Extract the (X, Y) coordinate from the center of the cell holding the provided text.  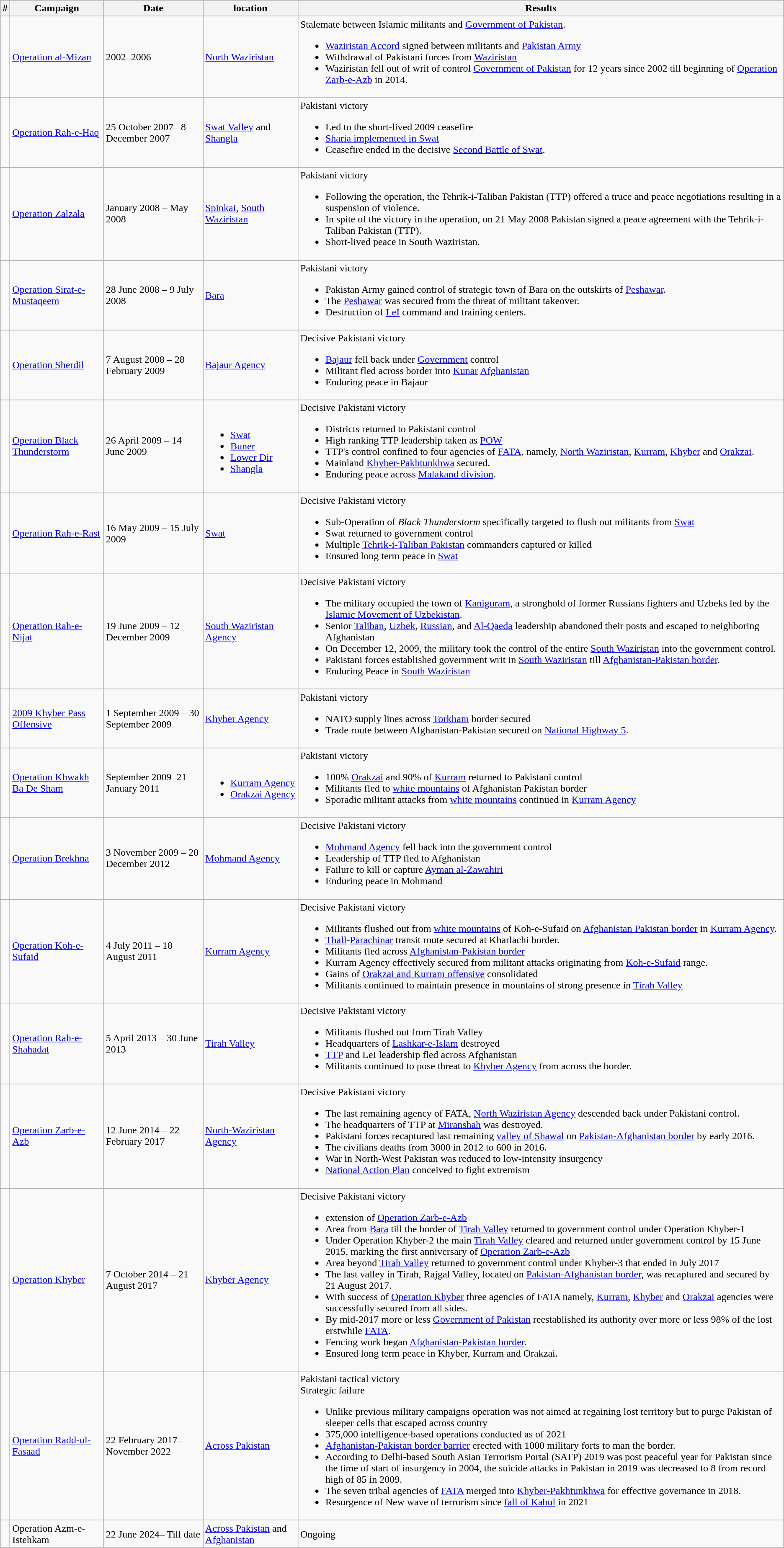
North-Waziristan Agency (250, 1136)
Bara (250, 295)
Operation Rah-e-Nijat (57, 632)
22 June 2024– Till date (153, 1534)
Decisive Pakistani victoryBajaur fell back under Government controlMilitant fled across border into Kunar AfghanistanEnduring peace in Bajaur (541, 365)
Operation Zalzala (57, 214)
16 May 2009 – 15 July 2009 (153, 533)
Operation Azm-e-Istehkam (57, 1534)
North Waziristan (250, 57)
South Waziristan Agency (250, 632)
Spinkai, South Waziristan (250, 214)
Across Pakistan (250, 1446)
Across Pakistan and Afghanistan (250, 1534)
Operation Sirat-e-Mustaqeem (57, 295)
Tirah Valley (250, 1044)
Results (541, 8)
Swat (250, 533)
3 November 2009 – 20 December 2012 (153, 858)
25 October 2007– 8 December 2007 (153, 132)
2002–2006 (153, 57)
19 June 2009 – 12 December 2009 (153, 632)
Pakistani victoryLed to the short-lived 2009 ceasefireSharia implemented in SwatCeasefire ended in the decisive Second Battle of Swat. (541, 132)
Ongoing (541, 1534)
location (250, 8)
September 2009–21 January 2011 (153, 782)
Date (153, 8)
12 June 2014 – 22 February 2017 (153, 1136)
Operation Black Thunderstorm (57, 446)
Operation Koh-e-Sufaid (57, 951)
26 April 2009 – 14 June 2009 (153, 446)
Bajaur Agency (250, 365)
# (5, 8)
Operation Khwakh Ba De Sham (57, 782)
Swat Valley and Shangla (250, 132)
January 2008 – May 2008 (153, 214)
4 July 2011 – 18 August 2011 (153, 951)
Operation Khyber (57, 1280)
Mohmand Agency (250, 858)
Operation Sherdil (57, 365)
SwatBunerLower DirShangla (250, 446)
Operation Rah-e-Rast (57, 533)
Pakistani victoryNATO supply lines across Torkham border securedTrade route between Afghanistan-Pakistan secured on National Highway 5. (541, 718)
1 September 2009 – 30 September 2009 (153, 718)
7 August 2008 – 28 February 2009 (153, 365)
Campaign (57, 8)
Kurram Agency (250, 951)
5 April 2013 – 30 June 2013 (153, 1044)
Operation al-Mizan (57, 57)
Operation Rah-e-Shahadat (57, 1044)
22 February 2017– November 2022 (153, 1446)
Operation Rah-e-Haq (57, 132)
Operation Radd-ul-Fasaad (57, 1446)
7 October 2014 – 21 August 2017 (153, 1280)
Kurram AgencyOrakzai Agency (250, 782)
Operation Brekhna (57, 858)
2009 Khyber Pass Offensive (57, 718)
Operation Zarb-e-Azb (57, 1136)
28 June 2008 – 9 July 2008 (153, 295)
